Search for the cell housing the specified text and yield its [x, y] center coordinate. 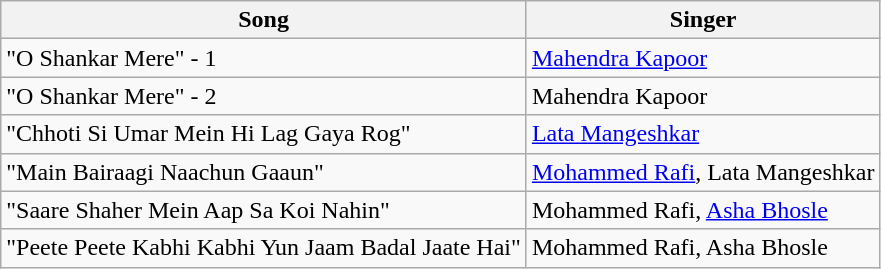
Singer [703, 20]
"O Shankar Mere" - 2 [264, 96]
"O Shankar Mere" - 1 [264, 58]
"Peete Peete Kabhi Kabhi Yun Jaam Badal Jaate Hai" [264, 248]
Song [264, 20]
"Saare Shaher Mein Aap Sa Koi Nahin" [264, 210]
"Main Bairaagi Naachun Gaaun" [264, 172]
Mohammed Rafi, Lata Mangeshkar [703, 172]
"Chhoti Si Umar Mein Hi Lag Gaya Rog" [264, 134]
Lata Mangeshkar [703, 134]
